Return (X, Y) of the center of cell containing provided text 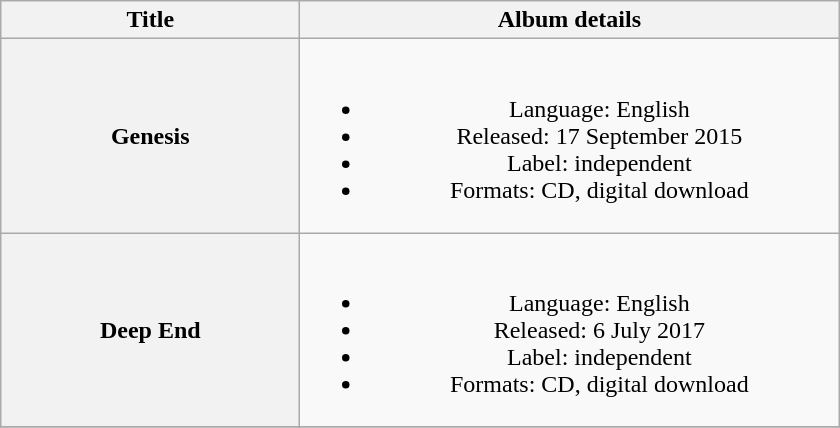
Language: EnglishReleased: 6 July 2017Label: independentFormats: CD, digital download (570, 330)
Language: EnglishReleased: 17 September 2015Label: independentFormats: CD, digital download (570, 136)
Title (150, 20)
Genesis (150, 136)
Deep End (150, 330)
Album details (570, 20)
